Extract the [x, y] coordinate from the center of the cell holding the provided text.  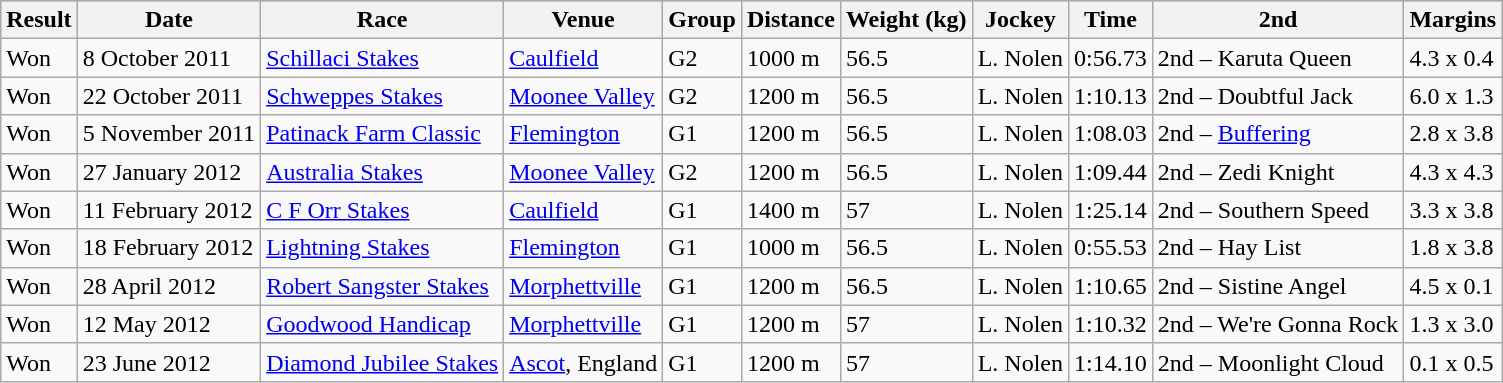
Robert Sangster Stakes [382, 286]
2nd [1278, 20]
1:10.32 [1111, 324]
Jockey [1020, 20]
1:10.13 [1111, 96]
2nd – Doubtful Jack [1278, 96]
Venue [584, 20]
27 January 2012 [168, 172]
0:55.53 [1111, 248]
Lightning Stakes [382, 248]
3.3 x 3.8 [1453, 210]
1.8 x 3.8 [1453, 248]
1:25.14 [1111, 210]
Distance [790, 20]
Schillaci Stakes [382, 58]
5 November 2011 [168, 134]
28 April 2012 [168, 286]
Patinack Farm Classic [382, 134]
1:09.44 [1111, 172]
4.3 x 0.4 [1453, 58]
8 October 2011 [168, 58]
2nd – Hay List [1278, 248]
22 October 2011 [168, 96]
Result [39, 20]
1:14.10 [1111, 362]
2nd – We're Gonna Rock [1278, 324]
2.8 x 3.8 [1453, 134]
11 February 2012 [168, 210]
4.5 x 0.1 [1453, 286]
Schweppes Stakes [382, 96]
1:10.65 [1111, 286]
Weight (kg) [906, 20]
Goodwood Handicap [382, 324]
2nd – Sistine Angel [1278, 286]
1400 m [790, 210]
23 June 2012 [168, 362]
Time [1111, 20]
Margins [1453, 20]
Date [168, 20]
C F Orr Stakes [382, 210]
Group [702, 20]
4.3 x 4.3 [1453, 172]
0.1 x 0.5 [1453, 362]
Race [382, 20]
Diamond Jubilee Stakes [382, 362]
0:56.73 [1111, 58]
Australia Stakes [382, 172]
2nd – Southern Speed [1278, 210]
6.0 x 1.3 [1453, 96]
2nd – Buffering [1278, 134]
2nd – Moonlight Cloud [1278, 362]
18 February 2012 [168, 248]
1.3 x 3.0 [1453, 324]
1:08.03 [1111, 134]
2nd – Zedi Knight [1278, 172]
Ascot, England [584, 362]
2nd – Karuta Queen [1278, 58]
12 May 2012 [168, 324]
